Search for the cell housing the specified text and yield its [x, y] center coordinate. 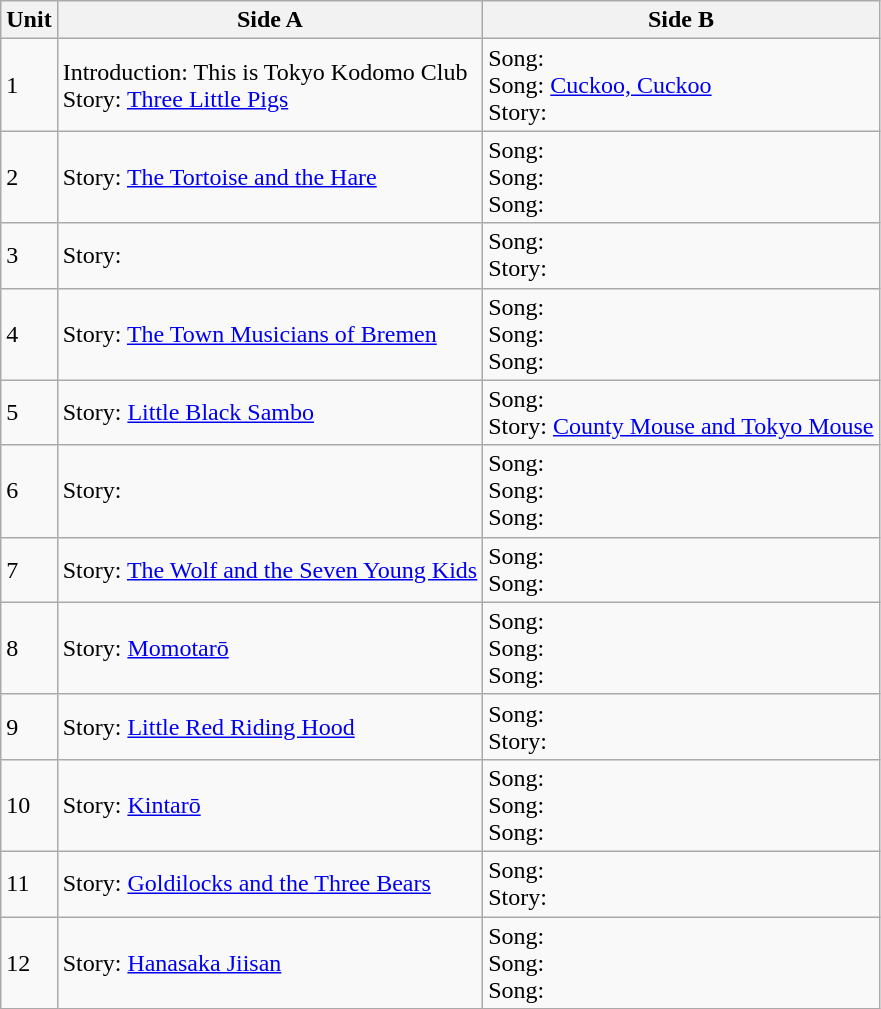
Story: The Town Musicians of Bremen [270, 334]
Unit [29, 20]
Story: Hanasaka Jiisan [270, 962]
10 [29, 805]
Song: Story: County Mouse and Tokyo Mouse [681, 412]
Story: The Wolf and the Seven Young Kids [270, 570]
Song: Song: Cuckoo, CuckooStory: [681, 85]
9 [29, 726]
3 [29, 256]
Story: Kintarō [270, 805]
4 [29, 334]
6 [29, 491]
Story: Goldilocks and the Three Bears [270, 884]
2 [29, 177]
Song: Song: [681, 570]
8 [29, 648]
1 [29, 85]
11 [29, 884]
Side A [270, 20]
Story: Momotarō [270, 648]
12 [29, 962]
Story: Little Red Riding Hood [270, 726]
7 [29, 570]
5 [29, 412]
Introduction: This is Tokyo Kodomo ClubStory: Three Little Pigs [270, 85]
Story: The Tortoise and the Hare [270, 177]
Story: Little Black Sambo [270, 412]
Side B [681, 20]
